Pinpoint the cell where the given text exists, returning its (x, y) midpoint coordinate. 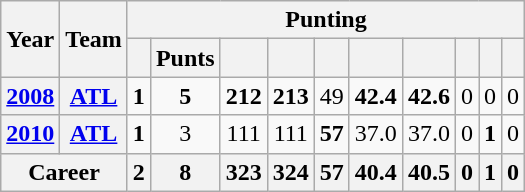
2008 (30, 96)
Career (64, 172)
Punts (185, 58)
42.6 (428, 96)
213 (290, 96)
3 (185, 134)
Year (30, 39)
324 (290, 172)
42.4 (376, 96)
2010 (30, 134)
8 (185, 172)
49 (332, 96)
323 (244, 172)
5 (185, 96)
212 (244, 96)
2 (138, 172)
Team (94, 39)
Punting (326, 20)
40.5 (428, 172)
40.4 (376, 172)
